Provide the [x, y] coordinate of the cell's center where the given text is located.  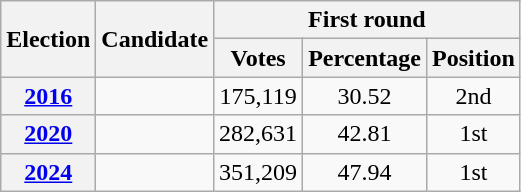
2020 [48, 134]
42.81 [365, 134]
282,631 [258, 134]
30.52 [365, 96]
47.94 [365, 172]
2nd [474, 96]
Candidate [155, 39]
351,209 [258, 172]
First round [368, 20]
Percentage [365, 58]
Votes [258, 58]
Position [474, 58]
175,119 [258, 96]
Election [48, 39]
2024 [48, 172]
2016 [48, 96]
